Identify which cell holds the provided text, then report its (X, Y) central coordinate. 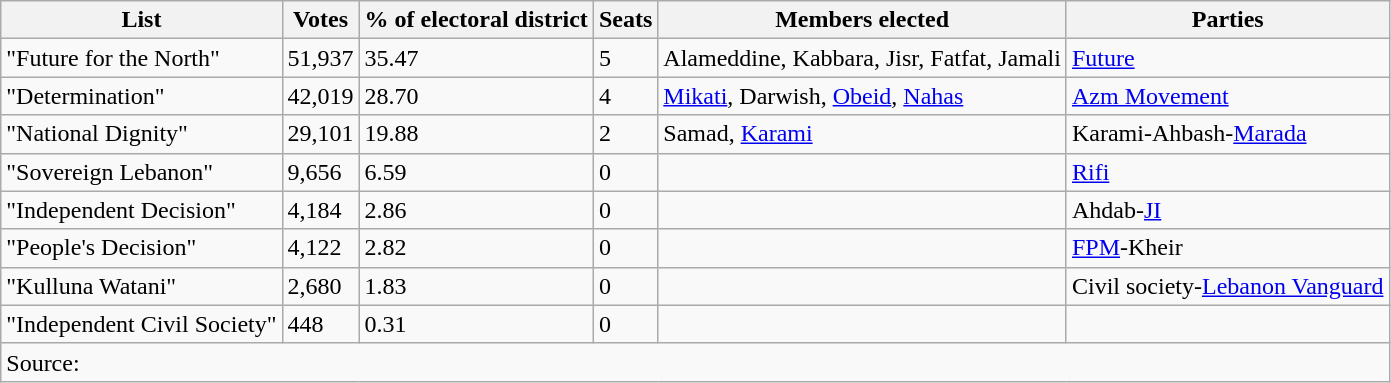
51,937 (320, 58)
"Future for the North" (142, 58)
Samad, Karami (862, 134)
42,019 (320, 96)
Mikati, Darwish, Obeid, Nahas (862, 96)
Source: (695, 362)
0.31 (476, 324)
Karami-Ahbash-Marada (1228, 134)
Votes (320, 20)
"Independent Decision" (142, 210)
29,101 (320, 134)
2.82 (476, 248)
Seats (625, 20)
"People's Decision" (142, 248)
Members elected (862, 20)
Civil society-Lebanon Vanguard (1228, 286)
% of electoral district (476, 20)
448 (320, 324)
FPM-Kheir (1228, 248)
List (142, 20)
Ahdab-JI (1228, 210)
2,680 (320, 286)
"Independent Civil Society" (142, 324)
"Determination" (142, 96)
1.83 (476, 286)
Future (1228, 58)
4,184 (320, 210)
9,656 (320, 172)
"Kulluna Watani" (142, 286)
5 (625, 58)
4,122 (320, 248)
"Sovereign Lebanon" (142, 172)
Alameddine, Kabbara, Jisr, Fatfat, Jamali (862, 58)
"National Dignity" (142, 134)
19.88 (476, 134)
Azm Movement (1228, 96)
Parties (1228, 20)
2 (625, 134)
Rifi (1228, 172)
4 (625, 96)
6.59 (476, 172)
2.86 (476, 210)
35.47 (476, 58)
28.70 (476, 96)
